Pinpoint the cell where the given text exists, returning its [x, y] midpoint coordinate. 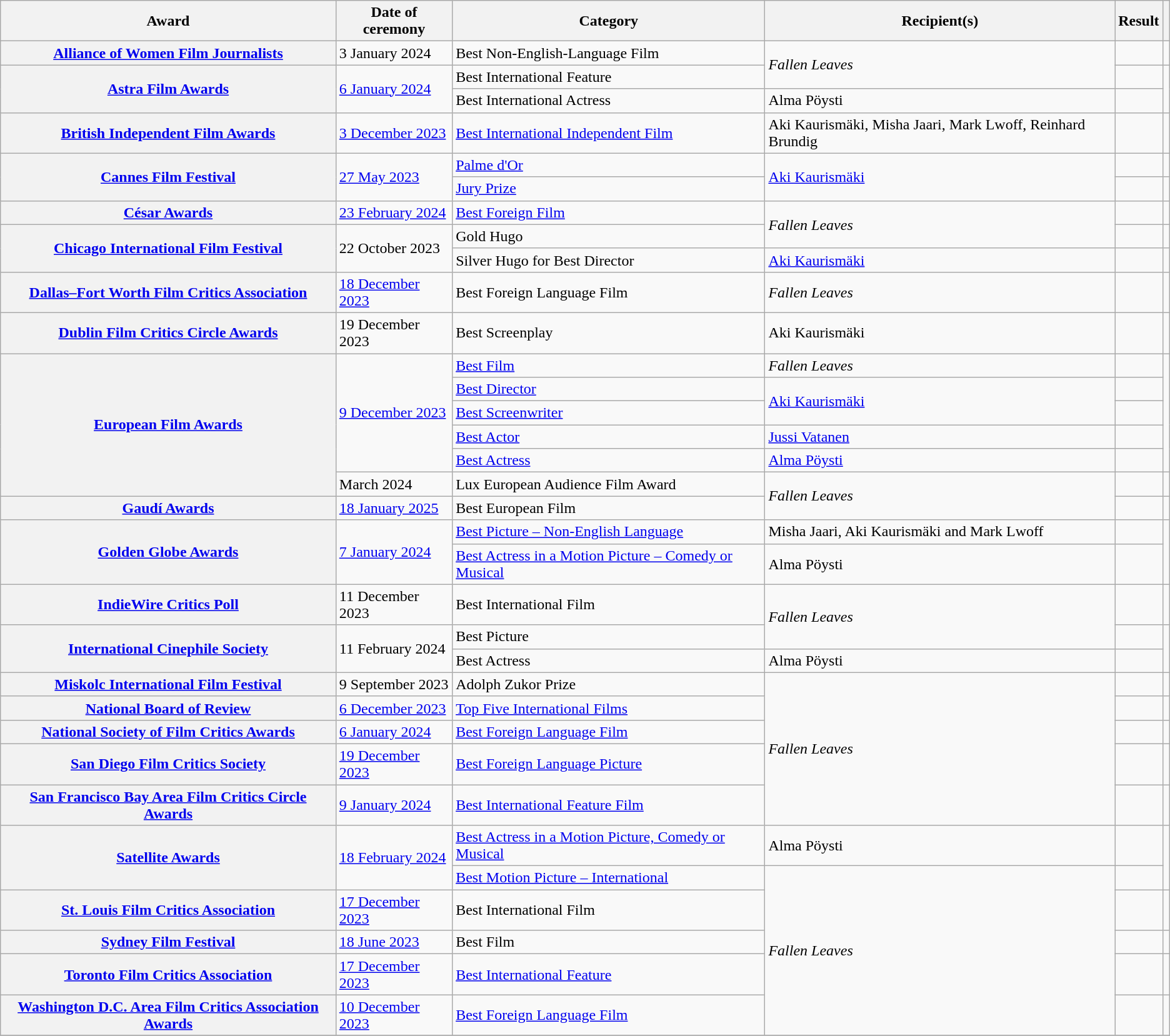
March 2024 [394, 484]
IndieWire Critics Poll [169, 605]
Best Screenwriter [609, 413]
Satellite Awards [169, 857]
Silver Hugo for Best Director [609, 260]
Award [169, 21]
Sydney Film Festival [169, 942]
Best Non-English-Language Film [609, 53]
18 February 2024 [394, 857]
Top Five International Films [609, 708]
Result [1139, 21]
6 December 2023 [394, 708]
San Francisco Bay Area Film Critics Circle Awards [169, 805]
Best International Independent Film [609, 132]
International Cinephile Society [169, 649]
Cannes Film Festival [169, 177]
Dublin Film Critics Circle Awards [169, 332]
23 February 2024 [394, 212]
18 June 2023 [394, 942]
9 December 2023 [394, 413]
Golden Globe Awards [169, 552]
11 December 2023 [394, 605]
Palme d'Or [609, 165]
Best International Actress [609, 101]
Best European Film [609, 508]
18 January 2025 [394, 508]
Date of ceremony [394, 21]
9 September 2023 [394, 684]
Misha Jaari, Aki Kaurismäki and Mark Lwoff [940, 532]
Best Picture – Non-English Language [609, 532]
3 January 2024 [394, 53]
Lux European Audience Film Award [609, 484]
Best Actress in a Motion Picture – Comedy or Musical [609, 564]
Best Actress in a Motion Picture, Comedy or Musical [609, 846]
Gaudí Awards [169, 508]
Miskolc International Film Festival [169, 684]
Aki Kaurismäki, Misha Jaari, Mark Lwoff, Reinhard Brundig [940, 132]
St. Louis Film Critics Association [169, 910]
3 December 2023 [394, 132]
Best Picture [609, 637]
Best Screenplay [609, 332]
11 February 2024 [394, 649]
San Diego Film Critics Society [169, 764]
Recipient(s) [940, 21]
Washington D.C. Area Film Critics Association Awards [169, 1015]
British Independent Film Awards [169, 132]
Best Director [609, 389]
18 December 2023 [394, 292]
Best Foreign Language Picture [609, 764]
National Society of Film Critics Awards [169, 732]
Best Motion Picture – International [609, 878]
Best Foreign Film [609, 212]
27 May 2023 [394, 177]
Best International Feature Film [609, 805]
Best Actor [609, 437]
Chicago International Film Festival [169, 248]
European Film Awards [169, 425]
Gold Hugo [609, 236]
National Board of Review [169, 708]
22 October 2023 [394, 248]
10 December 2023 [394, 1015]
Jussi Vatanen [940, 437]
Toronto Film Critics Association [169, 975]
Category [609, 21]
Jury Prize [609, 189]
Alliance of Women Film Journalists [169, 53]
Astra Film Awards [169, 89]
7 January 2024 [394, 552]
9 January 2024 [394, 805]
César Awards [169, 212]
Adolph Zukor Prize [609, 684]
Dallas–Fort Worth Film Critics Association [169, 292]
